Detect which cell encompasses the target text, then output its (x, y) center coordinate. 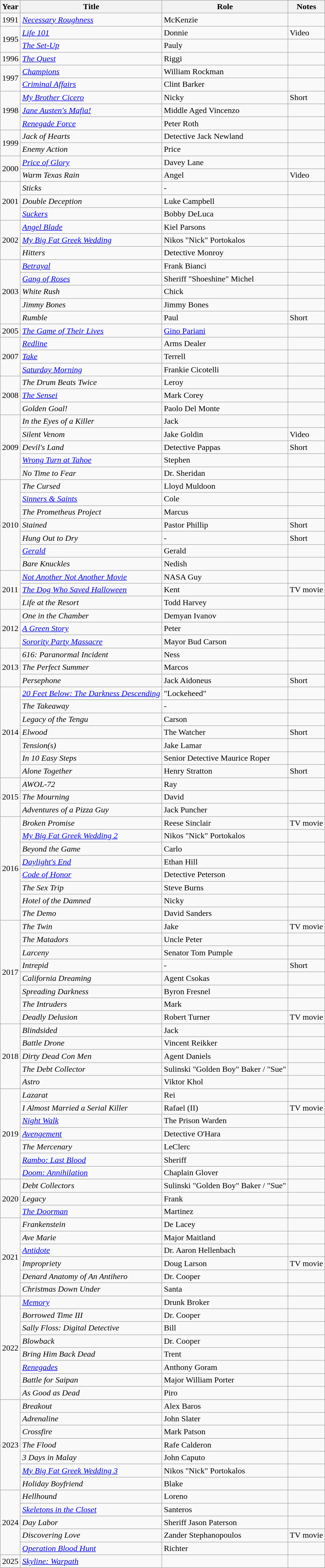
Battle for Saipan (91, 1380)
Carson (225, 719)
Luke Campbell (225, 201)
Detective O'Hara (225, 1134)
David Sanders (225, 914)
Discovering Love (91, 1535)
Byron Fresnel (225, 991)
1999 (10, 143)
Impropriety (91, 1263)
Daylight's End (91, 862)
One in the Chamber (91, 616)
Detective Monroy (225, 253)
Robert Turner (225, 1017)
Skeletons in the Closet (91, 1509)
Mark Corey (225, 395)
Sally Floss: Digital Detective (91, 1328)
Dr. Aaron Hellenbach (225, 1250)
2018 (10, 1056)
Donnie (225, 33)
Pauly (225, 46)
Sheriff (225, 1160)
The Sensei (91, 395)
Day Labor (91, 1522)
Mayor Bud Carson (225, 642)
Elwood (91, 732)
2010 (10, 525)
A Green Story (91, 629)
Trent (225, 1354)
2014 (10, 732)
Year (10, 7)
The Sex Trip (91, 888)
Uncle Peter (225, 939)
Detective Pappas (225, 447)
Betrayal (91, 266)
Peter (225, 629)
The Prometheus Project (91, 512)
Hotel of the Damned (91, 901)
In the Eyes of a Killer (91, 421)
Necessary Roughness (91, 20)
My Big Fat Greek Wedding 3 (91, 1471)
Night Walk (91, 1121)
Kent (225, 590)
2017 (10, 972)
Criminal Affairs (91, 84)
Silent Venom (91, 434)
The Mourning (91, 797)
Stained (91, 525)
The Prison Warden (225, 1121)
Martinez (225, 1212)
2011 (10, 590)
Antidote (91, 1250)
Christmas Down Under (91, 1289)
Enemy Action (91, 149)
"Lockeheed" (225, 693)
Not Another Not Another Movie (91, 577)
John Caputo (225, 1458)
Peter Roth (225, 123)
Adrenaline (91, 1419)
Devil's Land (91, 447)
Double Deception (91, 201)
Golden Goal! (91, 408)
2007 (10, 356)
Bill (225, 1328)
Major William Porter (225, 1380)
Bare Knuckles (91, 564)
Agent Csokas (225, 978)
Jack Aidoneus (225, 680)
Santa (225, 1289)
Warm Texas Rain (91, 175)
Champions (91, 71)
Doom: Annihilation (91, 1173)
Paolo Del Monte (225, 408)
2022 (10, 1347)
Avengement (91, 1134)
Debt Collectors (91, 1185)
Vincent Reikker (225, 1043)
Persephone (91, 680)
20 Feet Below: The Darkness Descending (91, 693)
Title (91, 7)
Rambo: Last Blood (91, 1160)
Kiel Parsons (225, 227)
The Doorman (91, 1212)
Gang of Roses (91, 279)
Adventures of a Pizza Guy (91, 810)
Code of Honor (91, 875)
The Twin (91, 926)
Skyline: Warpath (91, 1561)
Paul (225, 318)
2024 (10, 1522)
Operation Blood Hunt (91, 1548)
Piro (225, 1393)
Life at the Resort (91, 603)
2012 (10, 629)
Role (225, 7)
1991 (10, 20)
Stephen (225, 460)
2009 (10, 447)
Alex Baros (225, 1406)
Rafe Calderon (225, 1445)
Reese Sinclair (225, 823)
Sheriff "Shoeshine" Michel (225, 279)
The Matadors (91, 939)
The Cursed (91, 486)
Larceny (91, 952)
Demyan Ivanov (225, 616)
No Time to Fear (91, 473)
2021 (10, 1257)
Henry Stratton (225, 771)
William Rockman (225, 71)
Middle Aged Vincenzo (225, 110)
The Takeaway (91, 706)
Clint Barker (225, 84)
The Flood (91, 1445)
Broken Promise (91, 823)
1996 (10, 59)
The Drum Beats Twice (91, 383)
De Lacey (225, 1225)
Terrell (225, 356)
Legacy of the Tengu (91, 719)
Deadly Delusion (91, 1017)
In 10 Easy Steps (91, 758)
The Perfect Summer (91, 667)
Memory (91, 1302)
The Intruders (91, 1004)
1995 (10, 39)
Borrowed Time III (91, 1315)
Spreading Darkness (91, 991)
Jake Goldin (225, 434)
2008 (10, 395)
Frankenstein (91, 1225)
Angel (225, 175)
Richter (225, 1548)
Anthony Goram (225, 1367)
Wrong Turn at Tahoe (91, 460)
Doug Larson (225, 1263)
The Mercenary (91, 1147)
Loreno (225, 1497)
The Watcher (225, 732)
Detective Jack Newland (225, 136)
Pastor Phillip (225, 525)
My Brother Cicero (91, 97)
Denard Anatomy of An Antihero (91, 1276)
2013 (10, 667)
Jane Austen's Mafia! (91, 110)
Jake (225, 926)
Battle Drone (91, 1043)
Rafael (II) (225, 1108)
Alone Together (91, 771)
Senator Tom Pumple (225, 952)
Jack of Hearts (91, 136)
3 Days in Malay (91, 1458)
Ethan Hill (225, 862)
Ray (225, 784)
Sinners & Saints (91, 499)
2015 (10, 797)
616: Paranormal Incident (91, 654)
Crossfire (91, 1432)
Chick (225, 292)
The Dog Who Saved Halloween (91, 590)
Jake Lamar (225, 745)
Bobby DeLuca (225, 214)
The Debt Collector (91, 1069)
AWOL-72 (91, 784)
The Set-Up (91, 46)
NASA Guy (225, 577)
Marcus (225, 512)
2025 (10, 1561)
Blowback (91, 1341)
2016 (10, 868)
Life 101 (91, 33)
Marcos (225, 667)
2005 (10, 330)
Angel Blade (91, 227)
My Big Fat Greek Wedding (91, 240)
Drunk Broker (225, 1302)
Frankie Cicotelli (225, 369)
White Rush (91, 292)
The Quest (91, 59)
Sticks (91, 188)
Sorority Party Massacre (91, 642)
2020 (10, 1198)
2002 (10, 240)
Davey Lane (225, 162)
Tension(s) (91, 745)
Price (225, 149)
Legacy (91, 1198)
Hellhound (91, 1497)
Breakout (91, 1406)
Mark (225, 1004)
Astro (91, 1082)
Redline (91, 343)
Bring Him Back Dead (91, 1354)
My Big Fat Greek Wedding 2 (91, 836)
Lazarat (91, 1095)
2001 (10, 201)
Saturday Morning (91, 369)
2019 (10, 1134)
Sheriff Jason Paterson (225, 1522)
Riggi (225, 59)
Mark Patson (225, 1432)
1997 (10, 78)
Price of Glory (91, 162)
Hung Out to Dry (91, 538)
Blake (225, 1484)
David (225, 797)
Zander Stephanopoulos (225, 1535)
Rei (225, 1095)
Leroy (225, 383)
Ave Marie (91, 1238)
Jack Puncher (225, 810)
Todd Harvey (225, 603)
Renegades (91, 1367)
Suckers (91, 214)
Steve Burns (225, 888)
The Demo (91, 914)
Renegade Force (91, 123)
Dr. Sheridan (225, 473)
Intrepid (91, 965)
Beyond the Game (91, 849)
Dirty Dead Con Men (91, 1056)
Carlo (225, 849)
Rumble (91, 318)
Lloyd Muldoon (225, 486)
Frank Bianci (225, 266)
Santeros (225, 1509)
Major Maitland (225, 1238)
California Dreaming (91, 978)
John Slater (225, 1419)
Hitters (91, 253)
2003 (10, 292)
Nedish (225, 564)
Gino Pariani (225, 330)
McKenzie (225, 20)
Arms Dealer (225, 343)
The Game of Their Lives (91, 330)
1998 (10, 110)
Detective Peterson (225, 875)
Notes (307, 7)
2000 (10, 169)
Blindsided (91, 1030)
Ness (225, 654)
2023 (10, 1445)
Chaplain Glover (225, 1173)
As Good as Dead (91, 1393)
Agent Daniels (225, 1056)
Viktor Khol (225, 1082)
Frank (225, 1198)
I Almost Married a Serial Killer (91, 1108)
Holiday Boyfriend (91, 1484)
Take (91, 356)
Senior Detective Maurice Roper (225, 758)
Cole (225, 499)
LeClerc (225, 1147)
